Output the [x, y] coordinate of the center of the cell containing the given text.  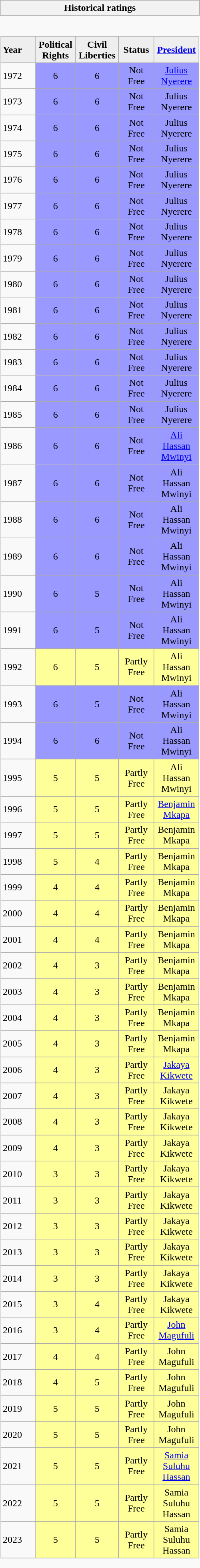
2022 [18, 1503]
1992 [18, 667]
2010 [18, 1174]
1994 [18, 741]
2015 [18, 1304]
2016 [18, 1330]
1981 [18, 310]
2014 [18, 1278]
2003 [18, 992]
Status [136, 50]
2017 [18, 1356]
2011 [18, 1200]
1988 [18, 519]
2020 [18, 1435]
2008 [18, 1122]
1989 [18, 556]
1998 [18, 861]
1984 [18, 388]
2023 [18, 1540]
1982 [18, 336]
1987 [18, 483]
1977 [18, 206]
Civil Liberties [97, 50]
1991 [18, 630]
2009 [18, 1148]
Political Rights [56, 50]
1995 [18, 778]
1996 [18, 809]
1975 [18, 154]
2005 [18, 1044]
1972 [18, 75]
1983 [18, 362]
1974 [18, 127]
1973 [18, 102]
1976 [18, 180]
1990 [18, 594]
2004 [18, 1017]
2018 [18, 1383]
Year [18, 50]
2000 [18, 913]
2006 [18, 1069]
Historical ratings [100, 8]
1993 [18, 704]
1979 [18, 258]
President [176, 50]
2021 [18, 1466]
1985 [18, 414]
1980 [18, 284]
1978 [18, 232]
1999 [18, 888]
2007 [18, 1096]
1997 [18, 835]
1986 [18, 446]
2002 [18, 965]
2001 [18, 940]
2019 [18, 1408]
2013 [18, 1252]
2012 [18, 1226]
